Output the [X, Y] coordinate of the center of the cell containing the given text.  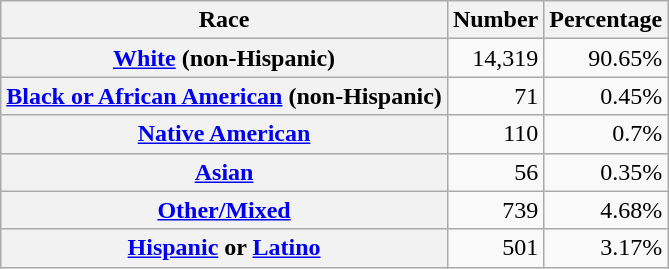
501 [495, 248]
739 [495, 210]
14,319 [495, 58]
56 [495, 172]
0.7% [606, 134]
Black or African American (non-Hispanic) [224, 96]
0.45% [606, 96]
71 [495, 96]
Percentage [606, 20]
110 [495, 134]
4.68% [606, 210]
Other/Mixed [224, 210]
Asian [224, 172]
Number [495, 20]
3.17% [606, 248]
Native American [224, 134]
90.65% [606, 58]
0.35% [606, 172]
White (non-Hispanic) [224, 58]
Hispanic or Latino [224, 248]
Race [224, 20]
